Scan for the cell matching the given text and deliver its [X, Y] coordinate at center. 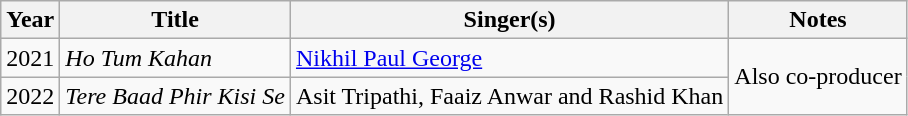
Ho Tum Kahan [176, 58]
Also co-producer [818, 77]
Title [176, 20]
2021 [30, 58]
Singer(s) [509, 20]
Year [30, 20]
Notes [818, 20]
Nikhil Paul George [509, 58]
Tere Baad Phir Kisi Se [176, 96]
Asit Tripathi, Faaiz Anwar and Rashid Khan [509, 96]
2022 [30, 96]
